Detect which cell encompasses the target text, then output its (x, y) center coordinate. 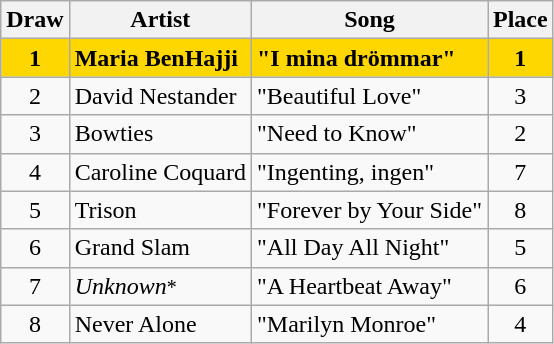
"Ingenting, ingen" (370, 172)
"Need to Know" (370, 134)
Draw (35, 20)
Song (370, 20)
Bowties (160, 134)
"Marilyn Monroe" (370, 324)
"Forever by Your Side" (370, 210)
"I mina drömmar" (370, 58)
Trison (160, 210)
Unknown* (160, 286)
Caroline Coquard (160, 172)
Artist (160, 20)
Maria BenHajji (160, 58)
"Beautiful Love" (370, 96)
Never Alone (160, 324)
"All Day All Night" (370, 248)
David Nestander (160, 96)
Grand Slam (160, 248)
Place (521, 20)
"A Heartbeat Away" (370, 286)
